Determine the [x, y] coordinate at the center of the cell enclosing the given text.  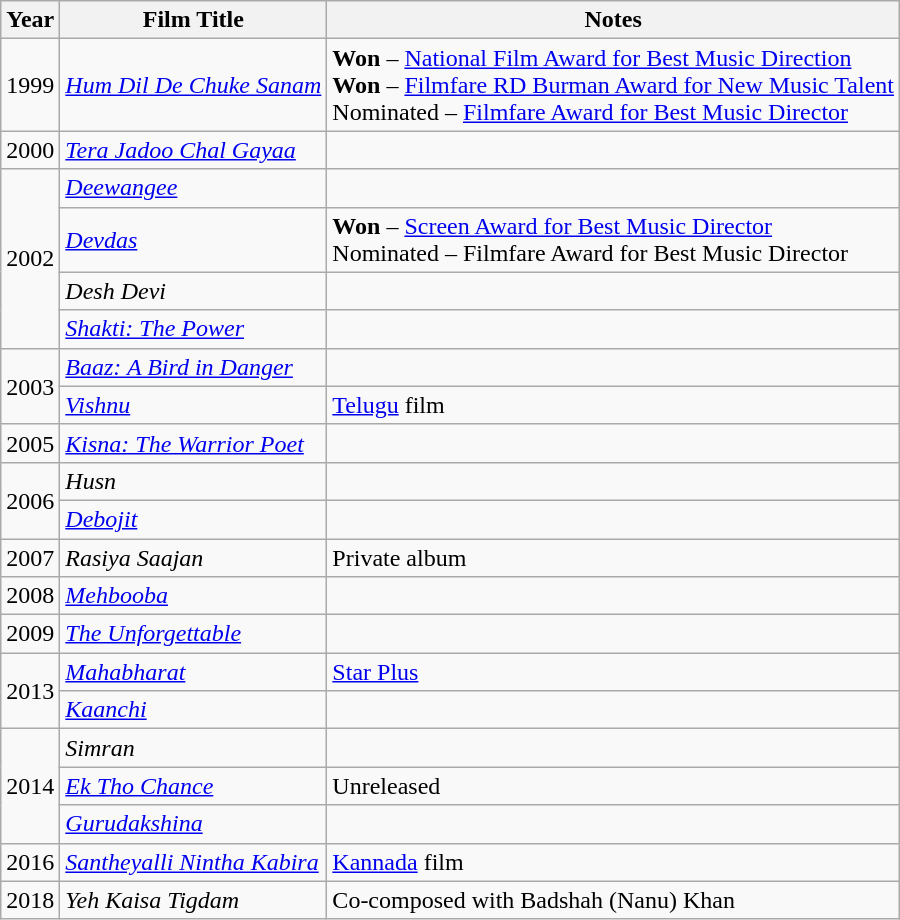
2003 [30, 386]
2008 [30, 596]
Baaz: A Bird in Danger [194, 367]
Debojit [194, 519]
Ek Tho Chance [194, 786]
2005 [30, 443]
2002 [30, 258]
Co-composed with Badshah (Nanu) Khan [614, 900]
Telugu film [614, 405]
Film Title [194, 20]
Simran [194, 748]
Won – Screen Award for Best Music Director Nominated – Filmfare Award for Best Music Director [614, 240]
Santheyalli Nintha Kabira [194, 862]
Shakti: The Power [194, 329]
Kaanchi [194, 710]
Mehbooba [194, 596]
Devdas [194, 240]
Yeh Kaisa Tigdam [194, 900]
Year [30, 20]
Vishnu [194, 405]
1999 [30, 85]
Deewangee [194, 188]
Husn [194, 481]
2014 [30, 786]
2018 [30, 900]
2013 [30, 691]
Mahabharat [194, 672]
2000 [30, 150]
Notes [614, 20]
Kannada film [614, 862]
2007 [30, 557]
Tera Jadoo Chal Gayaa [194, 150]
2009 [30, 634]
2016 [30, 862]
Star Plus [614, 672]
Hum Dil De Chuke Sanam [194, 85]
The Unforgettable [194, 634]
Gurudakshina [194, 824]
Kisna: The Warrior Poet [194, 443]
Desh Devi [194, 291]
Private album [614, 557]
Rasiya Saajan [194, 557]
Unreleased [614, 786]
2006 [30, 500]
